Search for the cell housing the specified text and yield its (x, y) center coordinate. 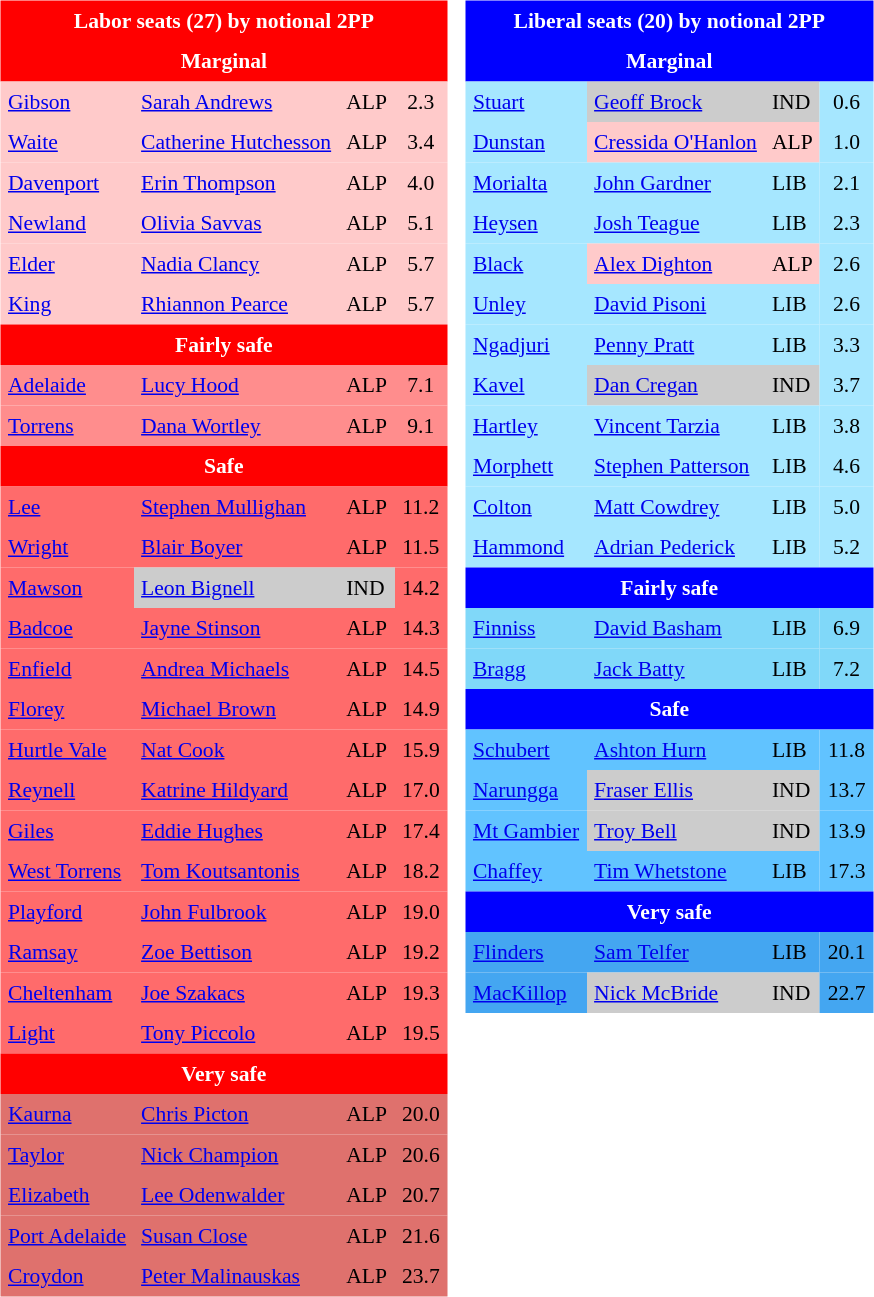
Katrine Hildyard (236, 790)
West Torrens (66, 871)
Lee Odenwalder (236, 1195)
Mawson (66, 587)
Davenport (66, 182)
Lee (66, 506)
5.0 (846, 506)
0.6 (846, 101)
King (66, 304)
Nick McBride (676, 992)
2.1 (846, 182)
Elizabeth (66, 1195)
Waite (66, 142)
Giles (66, 830)
Jayne Stinson (236, 628)
Sarah Andrews (236, 101)
Schubert (526, 749)
21.6 (420, 1235)
Liberal seats (20) by notional 2PP (668, 20)
19.0 (420, 911)
Gibson (66, 101)
Penny Pratt (676, 344)
Elder (66, 263)
13.7 (846, 790)
Wright (66, 547)
Joe Szakacs (236, 992)
Adrian Pederick (676, 547)
3.7 (846, 385)
Troy Bell (676, 830)
John Gardner (676, 182)
Hammond (526, 547)
Unley (526, 304)
Olivia Savvas (236, 223)
Reynell (66, 790)
19.2 (420, 952)
13.9 (846, 830)
Ramsay (66, 952)
19.5 (420, 1033)
9.1 (420, 425)
Stephen Patterson (676, 466)
5.1 (420, 223)
Croydon (66, 1276)
3.4 (420, 142)
Peter Malinauskas (236, 1276)
Torrens (66, 425)
17.3 (846, 871)
Ashton Hurn (676, 749)
Playford (66, 911)
14.2 (420, 587)
11.2 (420, 506)
John Fulbrook (236, 911)
Eddie Hughes (236, 830)
Tony Piccolo (236, 1033)
Tim Whetstone (676, 871)
Catherine Hutchesson (236, 142)
Badcoe (66, 628)
22.7 (846, 992)
David Pisoni (676, 304)
4.0 (420, 182)
Nat Cook (236, 749)
Enfield (66, 668)
Adelaide (66, 385)
3.3 (846, 344)
Blair Boyer (236, 547)
6.9 (846, 628)
11.5 (420, 547)
4.6 (846, 466)
Alex Dighton (676, 263)
David Basham (676, 628)
Morphett (526, 466)
Lucy Hood (236, 385)
Dana Wortley (236, 425)
20.6 (420, 1154)
23.7 (420, 1276)
Bragg (526, 668)
Sam Telfer (676, 952)
Newland (66, 223)
5.2 (846, 547)
Labor seats (27) by notional 2PP (224, 20)
1.0 (846, 142)
Hurtle Vale (66, 749)
20.0 (420, 1114)
17.4 (420, 830)
Port Adelaide (66, 1235)
15.9 (420, 749)
Vincent Tarzia (676, 425)
Josh Teague (676, 223)
Susan Close (236, 1235)
14.5 (420, 668)
Ngadjuri (526, 344)
Light (66, 1033)
Stephen Mullighan (236, 506)
Hartley (526, 425)
Andrea Michaels (236, 668)
Chaffey (526, 871)
Fraser Ellis (676, 790)
Taylor (66, 1154)
Rhiannon Pearce (236, 304)
20.7 (420, 1195)
Chris Picton (236, 1114)
Cressida O'Hanlon (676, 142)
20.1 (846, 952)
Colton (526, 506)
Nick Champion (236, 1154)
Flinders (526, 952)
MacKillop (526, 992)
Heysen (526, 223)
19.3 (420, 992)
Tom Koutsantonis (236, 871)
14.3 (420, 628)
Finniss (526, 628)
Geoff Brock (676, 101)
18.2 (420, 871)
Florey (66, 709)
3.8 (846, 425)
Kavel (526, 385)
Michael Brown (236, 709)
Dan Cregan (676, 385)
7.2 (846, 668)
Dunstan (526, 142)
Jack Batty (676, 668)
Nadia Clancy (236, 263)
11.8 (846, 749)
Mt Gambier (526, 830)
Leon Bignell (236, 587)
Cheltenham (66, 992)
Kaurna (66, 1114)
14.9 (420, 709)
7.1 (420, 385)
17.0 (420, 790)
Stuart (526, 101)
Erin Thompson (236, 182)
Black (526, 263)
Matt Cowdrey (676, 506)
Narungga (526, 790)
Zoe Bettison (236, 952)
Morialta (526, 182)
